Determine the [X, Y] coordinate at the center of the cell enclosing the given text.  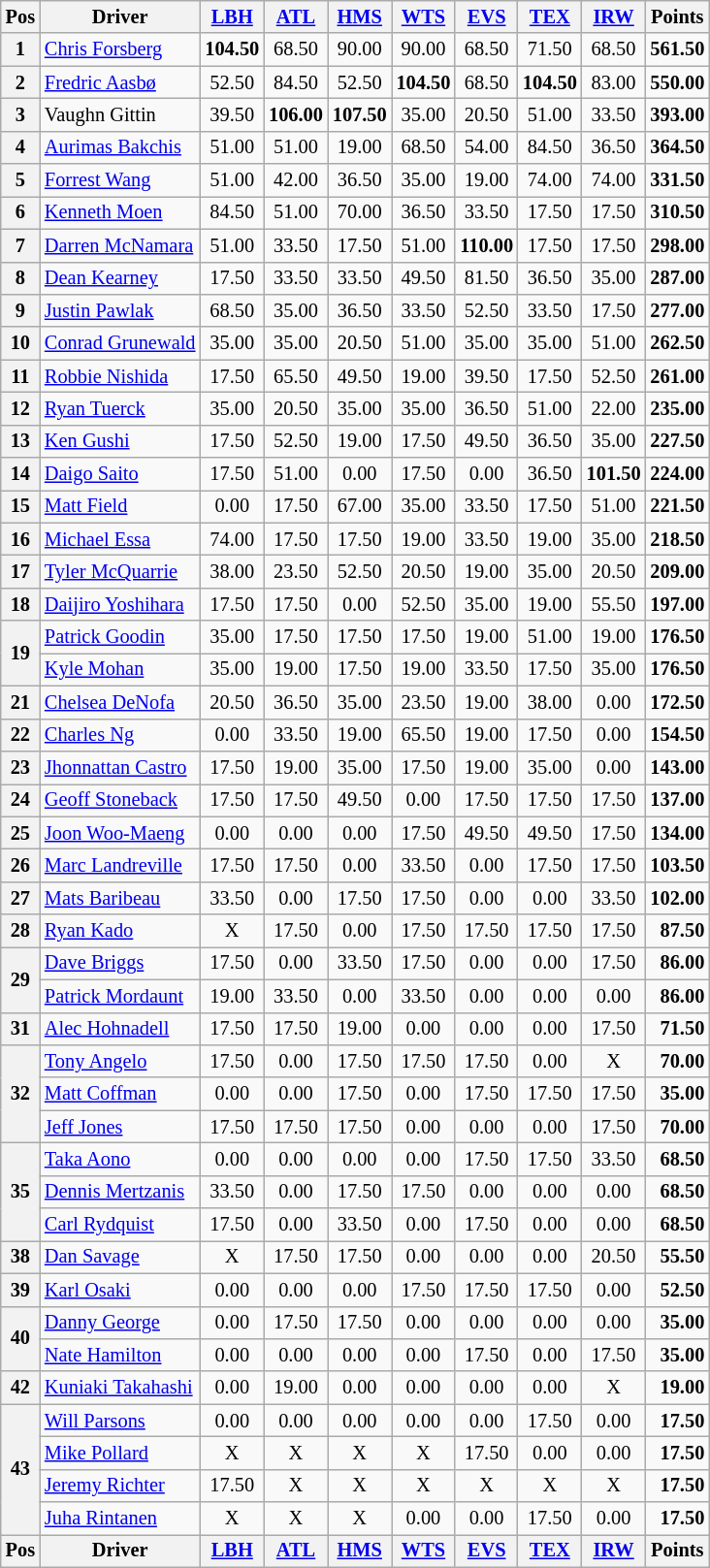
103.50 [677, 865]
106.00 [296, 114]
Mats Baribeau [120, 898]
29 [20, 979]
Carl Rydquist [120, 1225]
4 [20, 147]
Ken Gushi [120, 441]
331.50 [677, 180]
18 [20, 604]
22 [20, 735]
Jeremy Richter [120, 1486]
Juha Rintanen [120, 1519]
310.50 [677, 212]
24 [20, 800]
197.00 [677, 604]
13 [20, 441]
43 [20, 1470]
27 [20, 898]
Chelsea DeNofa [120, 702]
21 [20, 702]
Patrick Goodin [120, 637]
40 [20, 1338]
Dean Kearney [120, 278]
Vaughn Gittin [120, 114]
Karl Osaki [120, 1290]
8 [20, 278]
Joon Woo-Maeng [120, 833]
Matt Field [120, 506]
Darren McNamara [120, 245]
Dan Savage [120, 1257]
218.50 [677, 539]
Alec Hohnadell [120, 1029]
67.00 [360, 506]
23 [20, 767]
2 [20, 82]
Daijiro Yoshihara [120, 604]
Aurimas Bakchis [120, 147]
11 [20, 376]
5 [20, 180]
Conrad Grunewald [120, 343]
154.50 [677, 735]
262.50 [677, 343]
Jhonnattan Castro [120, 767]
9 [20, 310]
3 [20, 114]
Kenneth Moen [120, 212]
42.00 [296, 180]
22.00 [614, 408]
Marc Landreville [120, 865]
172.50 [677, 702]
17 [20, 571]
Michael Essa [120, 539]
87.50 [677, 931]
7 [20, 245]
102.00 [677, 898]
261.00 [677, 376]
287.00 [677, 278]
364.50 [677, 147]
54.00 [487, 147]
26 [20, 865]
28 [20, 931]
15 [20, 506]
107.50 [360, 114]
393.00 [677, 114]
Taka Aono [120, 1159]
Matt Coffman [120, 1094]
Robbie Nishida [120, 376]
110.00 [487, 245]
Daigo Saito [120, 474]
32 [20, 1094]
Ryan Kado [120, 931]
Kyle Mohan [120, 669]
277.00 [677, 310]
298.00 [677, 245]
35 [20, 1191]
25 [20, 833]
221.50 [677, 506]
6 [20, 212]
Ryan Tuerck [120, 408]
Jeff Jones [120, 1127]
Will Parsons [120, 1421]
31 [20, 1029]
1 [20, 49]
12 [20, 408]
39 [20, 1290]
134.00 [677, 833]
16 [20, 539]
Kuniaki Takahashi [120, 1388]
38 [20, 1257]
Nate Hamilton [120, 1355]
19 [20, 654]
550.00 [677, 82]
224.00 [677, 474]
235.00 [677, 408]
143.00 [677, 767]
81.50 [487, 278]
101.50 [614, 474]
Dave Briggs [120, 963]
227.50 [677, 441]
Patrick Mordaunt [120, 996]
Tyler McQuarrie [120, 571]
137.00 [677, 800]
83.00 [614, 82]
Mike Pollard [120, 1453]
Fredric Aasbø [120, 82]
209.00 [677, 571]
10 [20, 343]
Forrest Wang [120, 180]
14 [20, 474]
42 [20, 1388]
Dennis Mertzanis [120, 1192]
Chris Forsberg [120, 49]
Charles Ng [120, 735]
Geoff Stoneback [120, 800]
Justin Pawlak [120, 310]
Tony Angelo [120, 1061]
561.50 [677, 49]
Danny George [120, 1323]
